Locate the cell with the specified text and output its [x, y] center coordinate. 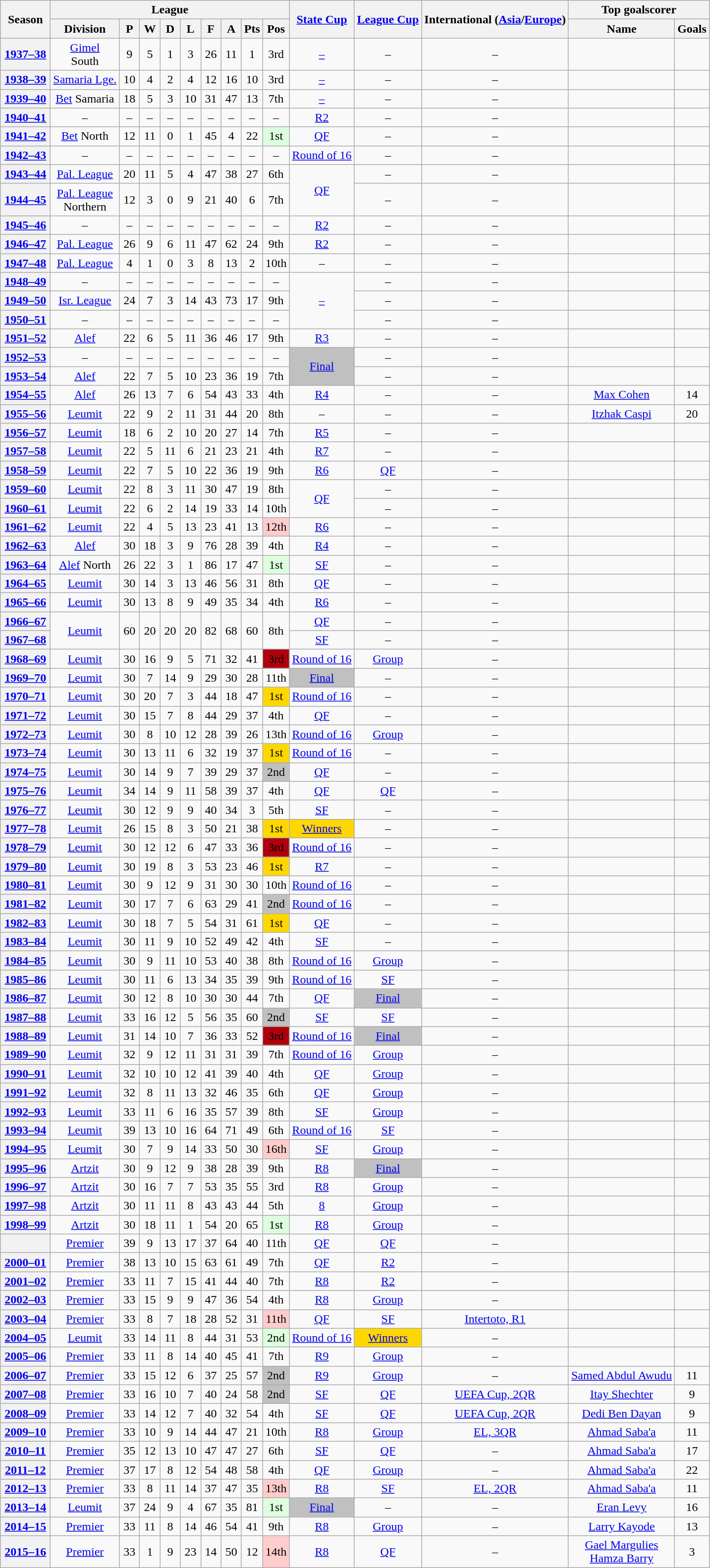
1980–81 [26, 885]
76 [211, 545]
F [211, 29]
82 [211, 631]
1967–68 [26, 640]
Pal. League Northern [85, 199]
International (Asia/Europe) [495, 19]
Pos [276, 29]
Dedi Ben Dayan [621, 1413]
Isr. League [85, 301]
Pts [252, 29]
P [130, 29]
1990–91 [26, 1074]
Season [26, 19]
1993–94 [26, 1130]
1977–78 [26, 828]
1943–44 [26, 174]
14th [276, 1552]
Gael MarguliesHamza Barry [621, 1552]
1954–55 [26, 395]
1959–60 [26, 489]
1975–76 [26, 791]
1965–66 [26, 602]
1961–62 [26, 527]
1951–52 [26, 338]
Eran Levy [621, 1508]
2009–10 [26, 1432]
A [231, 29]
1946–47 [26, 244]
2006–07 [26, 1375]
Max Cohen [621, 395]
1955–56 [26, 414]
1950–51 [26, 320]
16th [276, 1149]
2014–15 [26, 1526]
Intertoto, R1 [495, 1319]
1962–63 [26, 545]
86 [211, 564]
1995–96 [26, 1168]
1998–99 [26, 1225]
2012–13 [26, 1489]
1942–43 [26, 155]
1984–85 [26, 961]
2011–12 [26, 1470]
1988–89 [26, 1036]
1983–84 [26, 942]
1941–42 [26, 136]
1968–69 [26, 659]
1996–97 [26, 1187]
1937–38 [26, 54]
1972–73 [26, 734]
1987–88 [26, 1017]
25 [231, 1375]
1940–41 [26, 117]
GimelSouth [85, 54]
1989–90 [26, 1055]
1960–61 [26, 508]
1966–67 [26, 621]
2004–05 [26, 1338]
1992–93 [26, 1111]
1994–95 [26, 1149]
Itay Shechter [621, 1394]
1944–45 [26, 199]
Name [621, 29]
1938–39 [26, 80]
1991–92 [26, 1092]
2001–02 [26, 1281]
1958–59 [26, 470]
Goals [692, 29]
Bet North [85, 136]
42 [252, 942]
2007–08 [26, 1394]
2005–06 [26, 1356]
62 [231, 244]
1948–49 [26, 282]
R3 [322, 338]
Bet Samaria [85, 99]
55 [252, 1187]
Top goalscorer [639, 10]
73 [231, 301]
1981–82 [26, 904]
1976–77 [26, 810]
R5 [322, 433]
65 [252, 1225]
State Cup [322, 19]
2015–16 [26, 1552]
EL, 3QR [495, 1432]
1952–53 [26, 357]
League [170, 10]
1939–40 [26, 99]
1956–57 [26, 433]
1953–54 [26, 376]
1986–87 [26, 998]
68 [231, 631]
Alef North [85, 564]
1982–83 [26, 923]
Itzhak Caspi [621, 414]
Division [85, 29]
1945–46 [26, 225]
W [150, 29]
2000–01 [26, 1262]
1949–50 [26, 301]
1964–65 [26, 584]
EL, 2QR [495, 1489]
2003–04 [26, 1319]
1957–58 [26, 451]
1985–86 [26, 979]
League Cup [388, 19]
1973–74 [26, 753]
1997–98 [26, 1206]
1979–80 [26, 866]
L [190, 29]
1970–71 [26, 697]
67 [211, 1508]
2008–09 [26, 1413]
2010–11 [26, 1451]
1969–70 [26, 678]
1947–48 [26, 263]
48 [231, 1470]
2002–03 [26, 1300]
1971–72 [26, 715]
Samed Abdul Awudu [621, 1375]
12th [276, 527]
1978–79 [26, 847]
1974–75 [26, 772]
2013–14 [26, 1508]
D [170, 29]
Larry Kayode [621, 1526]
81 [252, 1508]
Samaria Lge. [85, 80]
1963–64 [26, 564]
